Provide the [X, Y] coordinate of the cell's center where the given text is located.  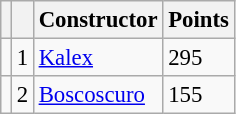
Kalex [98, 58]
155 [198, 95]
Boscoscuro [98, 95]
2 [22, 95]
295 [198, 58]
Points [198, 20]
Constructor [98, 20]
1 [22, 58]
